Locate the cell with the specified text and output its (X, Y) center coordinate. 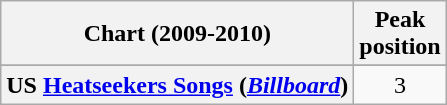
3 (400, 85)
US Heatseekers Songs (Billboard) (178, 85)
Chart (2009-2010) (178, 34)
Peak position (400, 34)
